Output the (X, Y) coordinate of the center of the cell containing the given text.  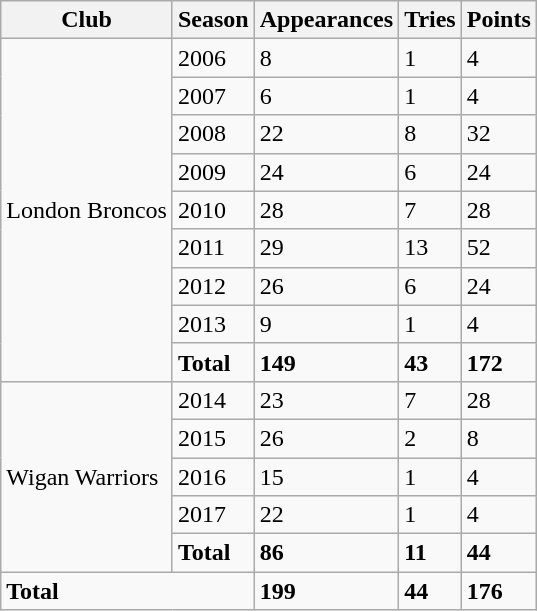
Wigan Warriors (87, 476)
199 (326, 591)
32 (498, 134)
172 (498, 362)
86 (326, 553)
9 (326, 324)
2016 (213, 477)
2015 (213, 438)
149 (326, 362)
Points (498, 20)
15 (326, 477)
23 (326, 400)
Club (87, 20)
176 (498, 591)
London Broncos (87, 210)
2012 (213, 286)
2017 (213, 515)
Appearances (326, 20)
13 (430, 248)
52 (498, 248)
2010 (213, 210)
2014 (213, 400)
29 (326, 248)
2011 (213, 248)
2 (430, 438)
Season (213, 20)
Tries (430, 20)
2006 (213, 58)
2008 (213, 134)
2007 (213, 96)
2009 (213, 172)
11 (430, 553)
43 (430, 362)
2013 (213, 324)
